Detect which cell encompasses the target text, then output its [x, y] center coordinate. 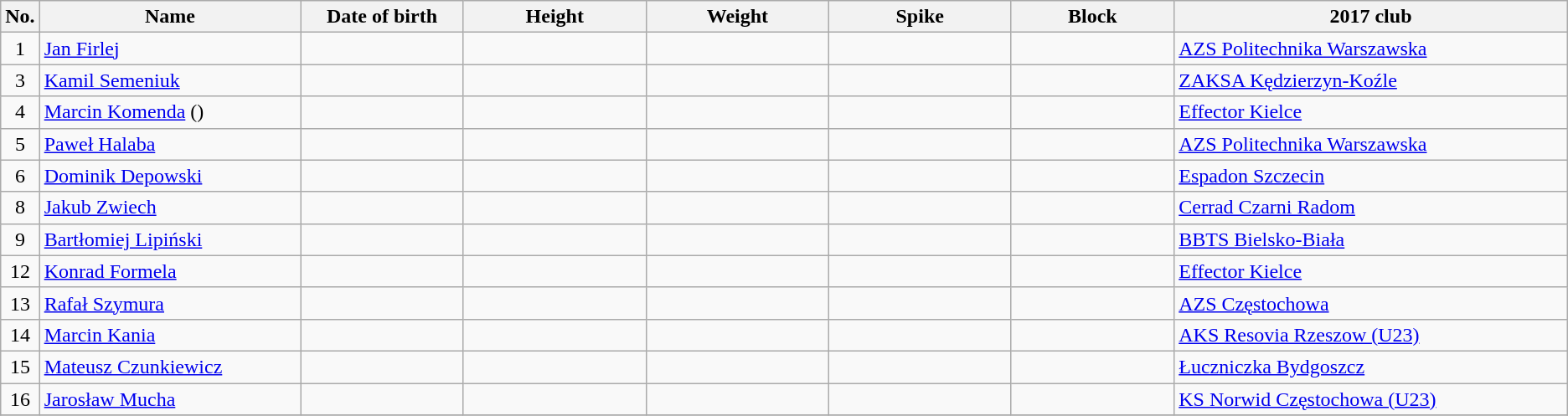
Block [1092, 17]
4 [20, 112]
12 [20, 271]
Jan Firlej [170, 49]
Marcin Komenda () [170, 112]
Jarosław Mucha [170, 399]
BBTS Bielsko-Biała [1371, 239]
Name [170, 17]
3 [20, 80]
13 [20, 303]
Kamil Semeniuk [170, 80]
Espadon Szczecin [1371, 176]
Konrad Formela [170, 271]
Date of birth [382, 17]
Marcin Kania [170, 335]
AKS Resovia Rzeszow (U23) [1371, 335]
Cerrad Czarni Radom [1371, 208]
Spike [920, 17]
1 [20, 49]
2017 club [1371, 17]
Mateusz Czunkiewicz [170, 367]
Rafał Szymura [170, 303]
Łuczniczka Bydgoszcz [1371, 367]
Bartłomiej Lipiński [170, 239]
8 [20, 208]
ZAKSA Kędzierzyn-Koźle [1371, 80]
5 [20, 144]
Weight [737, 17]
Jakub Zwiech [170, 208]
KS Norwid Częstochowa (U23) [1371, 399]
9 [20, 239]
6 [20, 176]
No. [20, 17]
Dominik Depowski [170, 176]
AZS Częstochowa [1371, 303]
14 [20, 335]
Height [554, 17]
Paweł Halaba [170, 144]
15 [20, 367]
16 [20, 399]
